From the cell containing the given text, extract its center point as (x, y) coordinate. 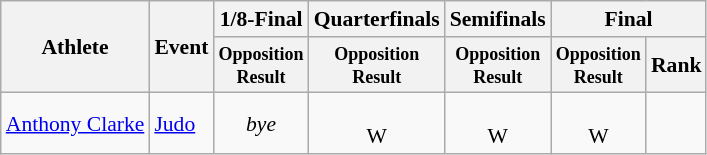
Quarterfinals (377, 19)
Event (181, 47)
Athlete (76, 47)
Rank (676, 65)
bye (260, 124)
Anthony Clarke (76, 124)
Semifinals (498, 19)
1/8-Final (260, 19)
Final (629, 19)
Judo (181, 124)
